Return the (X, Y) coordinate for the center point of the cell that contains the specified text.  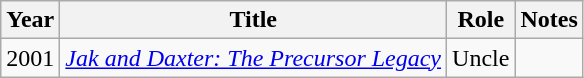
Year (30, 20)
Uncle (481, 58)
2001 (30, 58)
Role (481, 20)
Jak and Daxter: The Precursor Legacy (254, 58)
Title (254, 20)
Notes (549, 20)
